Output the (X, Y) coordinate of the center of the cell containing the given text.  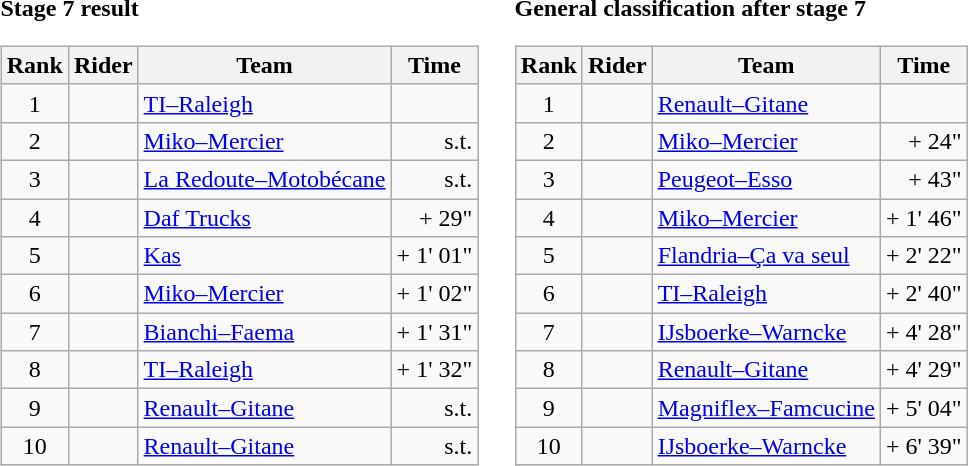
La Redoute–Motobécane (264, 179)
+ 2' 40" (924, 294)
Kas (264, 256)
+ 1' 32" (434, 370)
Magniflex–Famcucine (766, 408)
+ 4' 29" (924, 370)
+ 1' 01" (434, 256)
+ 2' 22" (924, 256)
+ 1' 46" (924, 217)
+ 43" (924, 179)
+ 6' 39" (924, 446)
+ 29" (434, 217)
Daf Trucks (264, 217)
Peugeot–Esso (766, 179)
Bianchi–Faema (264, 332)
Flandria–Ça va seul (766, 256)
+ 24" (924, 141)
+ 4' 28" (924, 332)
+ 5' 04" (924, 408)
+ 1' 02" (434, 294)
+ 1' 31" (434, 332)
